Find where the given text appears and provide that cell's center as (x, y) coordinate. 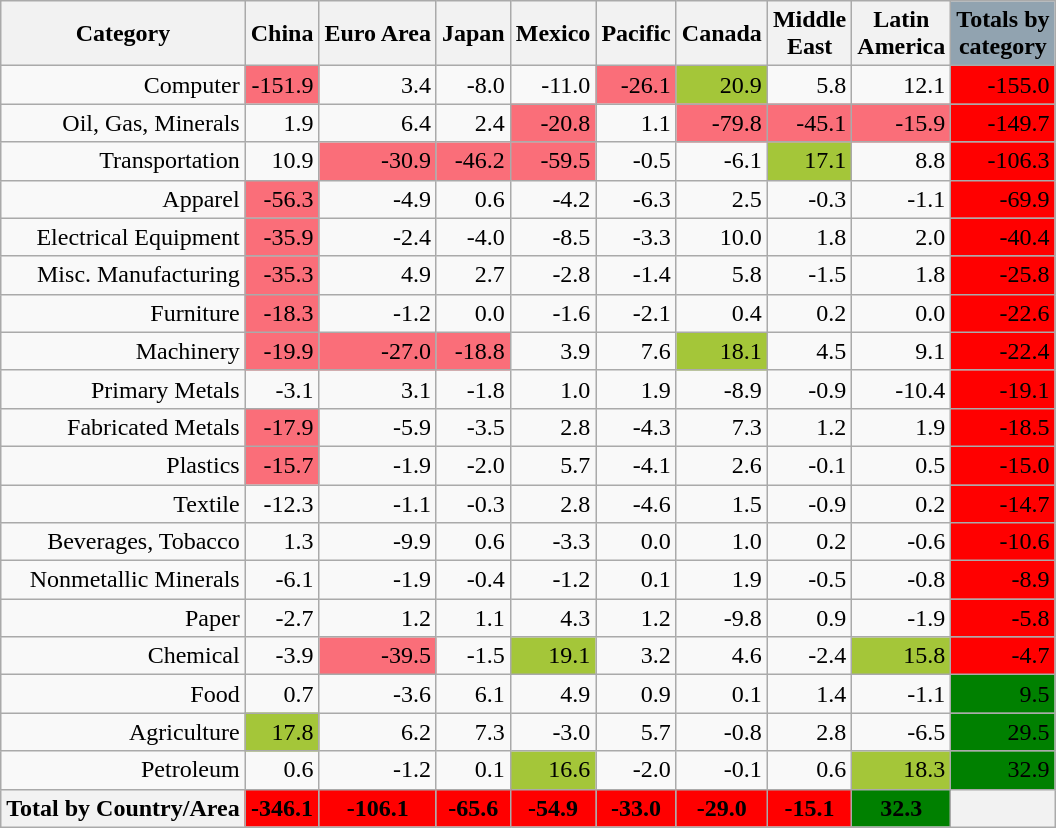
Euro Area (378, 34)
-33.0 (636, 808)
-39.5 (378, 656)
Computer (123, 85)
1.4 (809, 694)
-9.9 (378, 542)
Category (123, 34)
Totals bycategory (1003, 34)
4.5 (809, 351)
-0.6 (902, 542)
-346.1 (282, 808)
10.9 (282, 161)
2.5 (722, 199)
-26.1 (636, 85)
LatinAmerica (902, 34)
-9.8 (722, 618)
17.8 (282, 732)
-155.0 (1003, 85)
-10.4 (902, 389)
-6.5 (902, 732)
29.5 (1003, 732)
-10.6 (1003, 542)
-106.3 (1003, 161)
-8.5 (553, 237)
-25.8 (1003, 275)
-4.3 (636, 427)
1.3 (282, 542)
0.7 (282, 694)
8.8 (902, 161)
2.0 (902, 237)
-18.5 (1003, 427)
China (282, 34)
-4.6 (636, 503)
32.3 (902, 808)
-4.1 (636, 465)
-106.1 (378, 808)
-20.8 (553, 123)
-151.9 (282, 85)
6.4 (378, 123)
-19.1 (1003, 389)
10.0 (722, 237)
MiddleEast (809, 34)
2.7 (473, 275)
Mexico (553, 34)
-1.6 (553, 313)
4.3 (553, 618)
18.1 (722, 351)
0.5 (902, 465)
-30.9 (378, 161)
2.6 (722, 465)
Furniture (123, 313)
-15.1 (809, 808)
-22.6 (1003, 313)
-14.7 (1003, 503)
-5.8 (1003, 618)
-12.3 (282, 503)
Beverages, Tobacco (123, 542)
Total by Country/Area (123, 808)
-65.6 (473, 808)
9.5 (1003, 694)
Oil, Gas, Minerals (123, 123)
3.9 (553, 351)
-2.8 (553, 275)
-8.0 (473, 85)
15.8 (902, 656)
-6.3 (636, 199)
-27.0 (378, 351)
Primary Metals (123, 389)
-4.9 (378, 199)
-35.3 (282, 275)
Machinery (123, 351)
Agriculture (123, 732)
-2.1 (636, 313)
-1.8 (473, 389)
32.9 (1003, 770)
-3.0 (553, 732)
-15.0 (1003, 465)
Electrical Equipment (123, 237)
-56.3 (282, 199)
-18.3 (282, 313)
12.1 (902, 85)
-3.1 (282, 389)
-17.9 (282, 427)
-149.7 (1003, 123)
-0.4 (473, 580)
Textile (123, 503)
-40.4 (1003, 237)
Plastics (123, 465)
-1.4 (636, 275)
-46.2 (473, 161)
2.4 (473, 123)
Chemical (123, 656)
-29.0 (722, 808)
4.6 (722, 656)
-4.7 (1003, 656)
Japan (473, 34)
3.1 (378, 389)
-5.9 (378, 427)
-69.9 (1003, 199)
-3.9 (282, 656)
-11.0 (553, 85)
Apparel (123, 199)
-79.8 (722, 123)
-2.7 (282, 618)
Nonmetallic Minerals (123, 580)
6.1 (473, 694)
19.1 (553, 656)
Paper (123, 618)
3.2 (636, 656)
0.4 (722, 313)
Pacific (636, 34)
9.1 (902, 351)
-3.6 (378, 694)
-15.7 (282, 465)
Misc. Manufacturing (123, 275)
-35.9 (282, 237)
17.1 (809, 161)
-19.9 (282, 351)
6.2 (378, 732)
20.9 (722, 85)
-54.9 (553, 808)
16.6 (553, 770)
-3.5 (473, 427)
Petroleum (123, 770)
-59.5 (553, 161)
-22.4 (1003, 351)
-4.2 (553, 199)
Canada (722, 34)
Transportation (123, 161)
Fabricated Metals (123, 427)
-15.9 (902, 123)
1.5 (722, 503)
-45.1 (809, 123)
-4.0 (473, 237)
-18.8 (473, 351)
18.3 (902, 770)
7.6 (636, 351)
3.4 (378, 85)
Food (123, 694)
